Capture the cell that displays the provided text and extract its [X, Y] central coordinate. 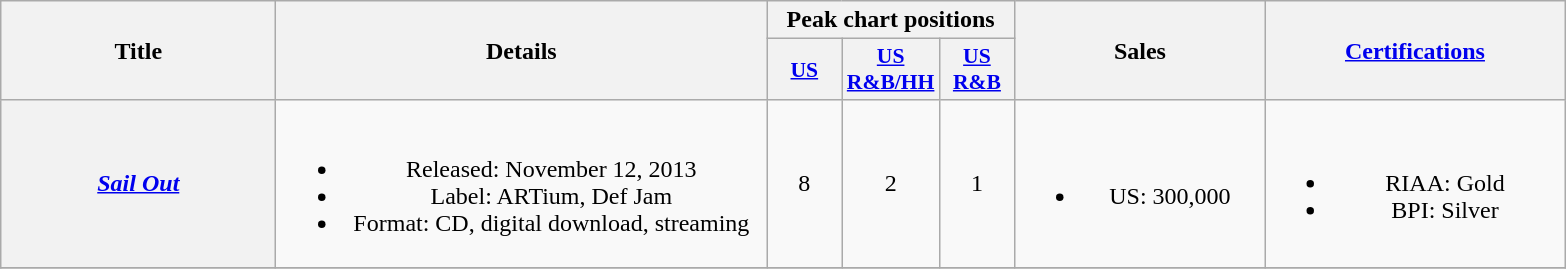
Title [138, 50]
Sales [1140, 50]
2 [891, 184]
Peak chart positions [891, 20]
RIAA: GoldBPI: Silver [1414, 184]
US: 300,000 [1140, 184]
USR&B [976, 70]
Sail Out [138, 184]
Details [522, 50]
Released: November 12, 2013Label: ARTium, Def JamFormat: CD, digital download, streaming [522, 184]
Certifications [1414, 50]
US [804, 70]
USR&B/HH [891, 70]
8 [804, 184]
1 [976, 184]
